Return the [X, Y] coordinate for the center point of the cell that contains the specified text.  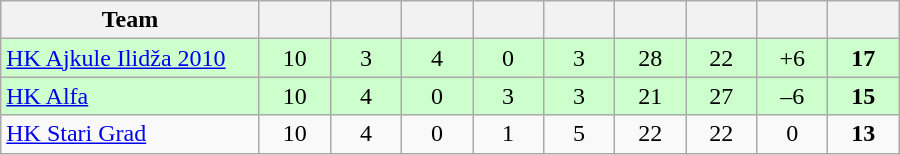
+6 [792, 58]
17 [864, 58]
27 [722, 96]
HK Alfa [130, 96]
21 [650, 96]
–6 [792, 96]
15 [864, 96]
Team [130, 20]
5 [580, 134]
HK Stari Grad [130, 134]
13 [864, 134]
HK Ajkule Ilidža 2010 [130, 58]
1 [508, 134]
28 [650, 58]
